Identify which cell holds the provided text, then report its (X, Y) central coordinate. 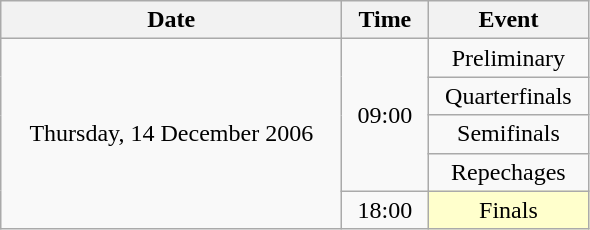
Event (508, 20)
Preliminary (508, 58)
Time (385, 20)
Date (172, 20)
Thursday, 14 December 2006 (172, 134)
Quarterfinals (508, 96)
09:00 (385, 115)
Finals (508, 210)
Semifinals (508, 134)
18:00 (385, 210)
Repechages (508, 172)
